Detect which cell encompasses the target text, then output its [X, Y] center coordinate. 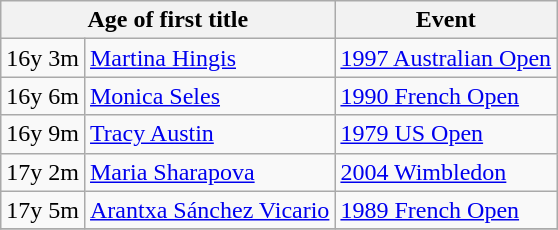
17y 2m [43, 172]
1979 US Open [446, 134]
Monica Seles [209, 96]
2004 Wimbledon [446, 172]
Arantxa Sánchez Vicario [209, 210]
Maria Sharapova [209, 172]
Event [446, 20]
16y 3m [43, 58]
16y 6m [43, 96]
Tracy Austin [209, 134]
Age of first title [168, 20]
1989 French Open [446, 210]
1990 French Open [446, 96]
17y 5m [43, 210]
Martina Hingis [209, 58]
16y 9m [43, 134]
1997 Australian Open [446, 58]
